From the cell containing the given text, extract its center point as [X, Y] coordinate. 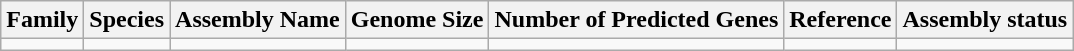
Number of Predicted Genes [636, 20]
Family [42, 20]
Assembly Name [258, 20]
Genome Size [417, 20]
Reference [840, 20]
Assembly status [985, 20]
Species [127, 20]
